Provide the [X, Y] coordinate of the cell's center where the given text is located.  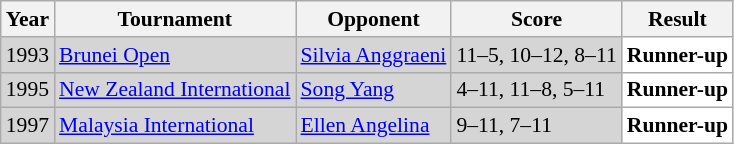
Brunei Open [174, 55]
Score [536, 19]
9–11, 7–11 [536, 126]
1993 [28, 55]
11–5, 10–12, 8–11 [536, 55]
Malaysia International [174, 126]
Opponent [374, 19]
Result [678, 19]
Silvia Anggraeni [374, 55]
Ellen Angelina [374, 126]
4–11, 11–8, 5–11 [536, 90]
1997 [28, 126]
Song Yang [374, 90]
New Zealand International [174, 90]
Tournament [174, 19]
1995 [28, 90]
Year [28, 19]
